Scan for the cell matching the given text and deliver its (x, y) coordinate at center. 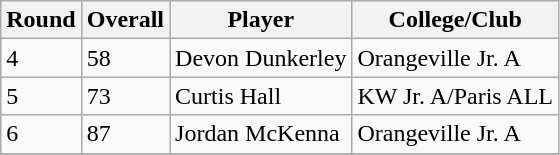
Round (41, 20)
58 (125, 58)
Devon Dunkerley (261, 58)
6 (41, 134)
College/Club (456, 20)
5 (41, 96)
4 (41, 58)
Overall (125, 20)
73 (125, 96)
KW Jr. A/Paris ALL (456, 96)
87 (125, 134)
Curtis Hall (261, 96)
Jordan McKenna (261, 134)
Player (261, 20)
